Return [X, Y] of the center of cell containing provided text 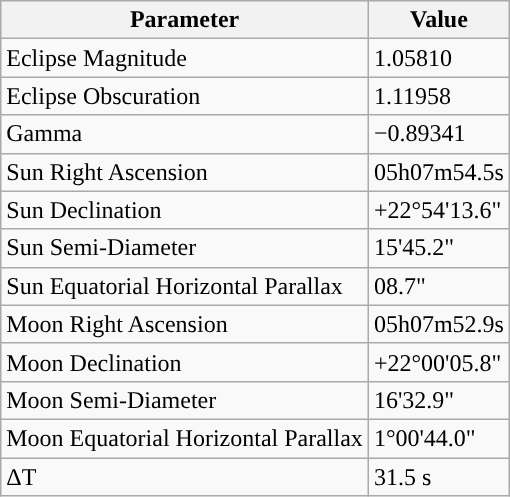
08.7" [438, 286]
16'32.9" [438, 400]
Sun Declination [185, 210]
−0.89341 [438, 134]
Moon Semi-Diameter [185, 400]
Sun Equatorial Horizontal Parallax [185, 286]
1°00'44.0" [438, 438]
Moon Declination [185, 362]
05h07m52.9s [438, 324]
1.05810 [438, 58]
ΔT [185, 477]
15'45.2" [438, 248]
Value [438, 20]
31.5 s [438, 477]
05h07m54.5s [438, 172]
Sun Semi-Diameter [185, 248]
Eclipse Obscuration [185, 96]
Sun Right Ascension [185, 172]
Moon Equatorial Horizontal Parallax [185, 438]
+22°00'05.8" [438, 362]
1.11958 [438, 96]
Moon Right Ascension [185, 324]
+22°54'13.6" [438, 210]
Gamma [185, 134]
Parameter [185, 20]
Eclipse Magnitude [185, 58]
